Return (x, y) of the center of cell containing provided text 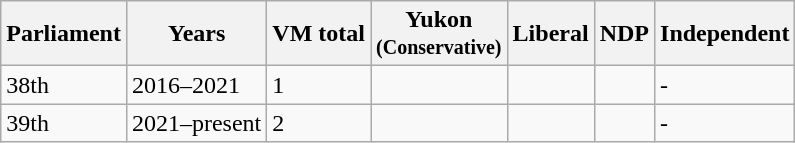
VM total (319, 34)
Yukon(Conservative) (440, 34)
Liberal (550, 34)
Independent (725, 34)
2016–2021 (196, 85)
Parliament (64, 34)
Years (196, 34)
2 (319, 123)
1 (319, 85)
2021–present (196, 123)
38th (64, 85)
39th (64, 123)
NDP (624, 34)
